Detect which cell encompasses the target text, then output its (x, y) center coordinate. 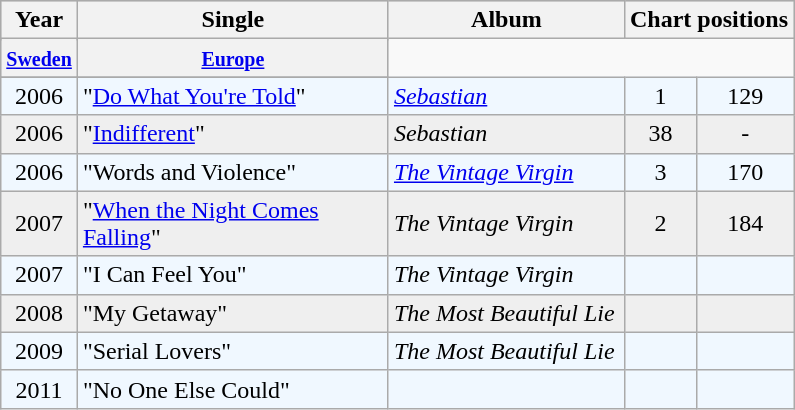
170 (746, 172)
129 (746, 96)
"When the Night Comes Falling" (232, 224)
"Serial Lovers" (232, 351)
2 (660, 224)
2009 (40, 351)
"My Getaway" (232, 313)
38 (660, 134)
"Do What You're Told" (232, 96)
Year (40, 20)
2011 (40, 389)
184 (746, 224)
Single (232, 20)
"No One Else Could" (232, 389)
Chart positions (708, 20)
Album (506, 20)
"I Can Feel You" (232, 275)
"Indifferent" (232, 134)
Europe (232, 58)
1 (660, 96)
"Words and Violence" (232, 172)
Sweden (40, 58)
2008 (40, 313)
- (746, 134)
3 (660, 172)
